Scan for the cell matching the given text and deliver its [x, y] coordinate at center. 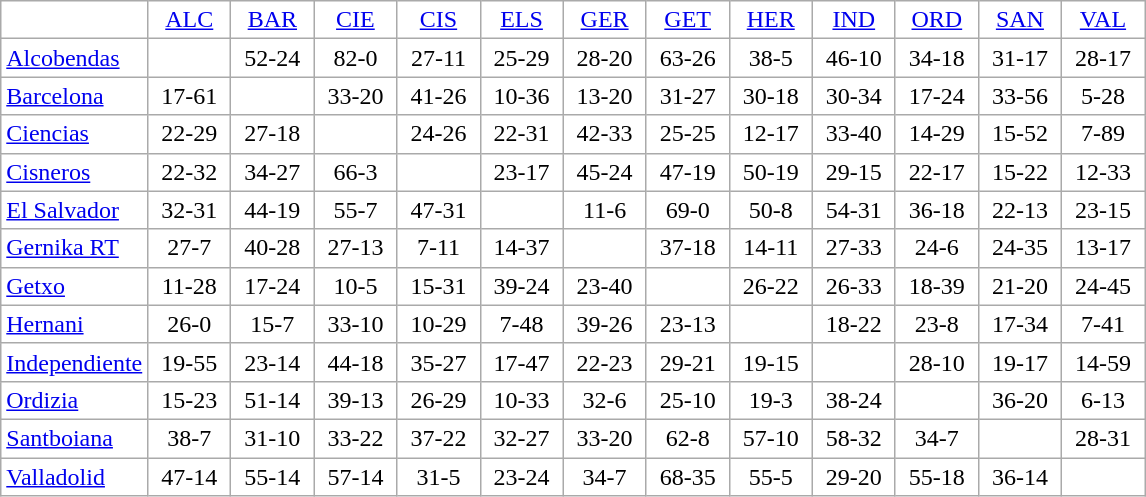
Cisneros [74, 172]
38-24 [854, 400]
23-17 [522, 172]
22-31 [522, 134]
27-18 [272, 134]
47-19 [688, 172]
23-14 [272, 362]
46-10 [854, 58]
33-56 [1020, 96]
24-6 [936, 248]
69-0 [688, 210]
27-11 [438, 58]
41-26 [438, 96]
15-7 [272, 324]
Barcelona [74, 96]
IND [854, 20]
Ordizia [74, 400]
28-20 [604, 58]
ORD [936, 20]
10-33 [522, 400]
50-19 [770, 172]
SAN [1020, 20]
57-14 [356, 477]
55-14 [272, 477]
62-8 [688, 438]
66-3 [356, 172]
22-17 [936, 172]
31-5 [438, 477]
28-17 [1102, 58]
21-20 [1020, 286]
ALC [190, 20]
30-34 [854, 96]
ELS [522, 20]
32-31 [190, 210]
39-26 [604, 324]
44-19 [272, 210]
10-36 [522, 96]
55-18 [936, 477]
25-25 [688, 134]
26-29 [438, 400]
12-33 [1102, 172]
36-20 [1020, 400]
11-6 [604, 210]
Gernika RT [74, 248]
13-20 [604, 96]
23-13 [688, 324]
27-13 [356, 248]
17-61 [190, 96]
7-48 [522, 324]
14-37 [522, 248]
47-31 [438, 210]
18-39 [936, 286]
47-14 [190, 477]
23-40 [604, 286]
22-13 [1020, 210]
68-35 [688, 477]
31-27 [688, 96]
55-5 [770, 477]
35-27 [438, 362]
5-28 [1102, 96]
7-11 [438, 248]
GER [604, 20]
BAR [272, 20]
Valladolid [74, 477]
14-11 [770, 248]
22-29 [190, 134]
82-0 [356, 58]
CIS [438, 20]
45-24 [604, 172]
11-28 [190, 286]
22-32 [190, 172]
51-14 [272, 400]
23-8 [936, 324]
57-10 [770, 438]
50-8 [770, 210]
38-5 [770, 58]
15-23 [190, 400]
29-20 [854, 477]
17-47 [522, 362]
13-17 [1102, 248]
33-22 [356, 438]
39-13 [356, 400]
15-52 [1020, 134]
29-15 [854, 172]
18-22 [854, 324]
32-6 [604, 400]
19-3 [770, 400]
24-26 [438, 134]
10-5 [356, 286]
29-21 [688, 362]
14-59 [1102, 362]
15-31 [438, 286]
22-23 [604, 362]
54-31 [854, 210]
10-29 [438, 324]
14-29 [936, 134]
28-31 [1102, 438]
42-33 [604, 134]
19-55 [190, 362]
7-89 [1102, 134]
58-32 [854, 438]
40-28 [272, 248]
19-15 [770, 362]
31-17 [1020, 58]
32-27 [522, 438]
GET [688, 20]
24-35 [1020, 248]
52-24 [272, 58]
28-10 [936, 362]
12-17 [770, 134]
31-10 [272, 438]
25-10 [688, 400]
23-15 [1102, 210]
44-18 [356, 362]
37-22 [438, 438]
33-40 [854, 134]
Ciencias [74, 134]
VAL [1102, 20]
55-7 [356, 210]
39-24 [522, 286]
37-18 [688, 248]
HER [770, 20]
30-18 [770, 96]
27-33 [854, 248]
Independiente [74, 362]
26-33 [854, 286]
25-29 [522, 58]
26-22 [770, 286]
19-17 [1020, 362]
23-24 [522, 477]
Alcobendas [74, 58]
7-41 [1102, 324]
CIE [356, 20]
63-26 [688, 58]
34-18 [936, 58]
24-45 [1102, 286]
Santboiana [74, 438]
33-10 [356, 324]
36-14 [1020, 477]
15-22 [1020, 172]
6-13 [1102, 400]
17-34 [1020, 324]
26-0 [190, 324]
36-18 [936, 210]
27-7 [190, 248]
Hernani [74, 324]
34-27 [272, 172]
El Salvador [74, 210]
38-7 [190, 438]
Getxo [74, 286]
